Provide the (x, y) coordinate of the cell's center where the given text is located.  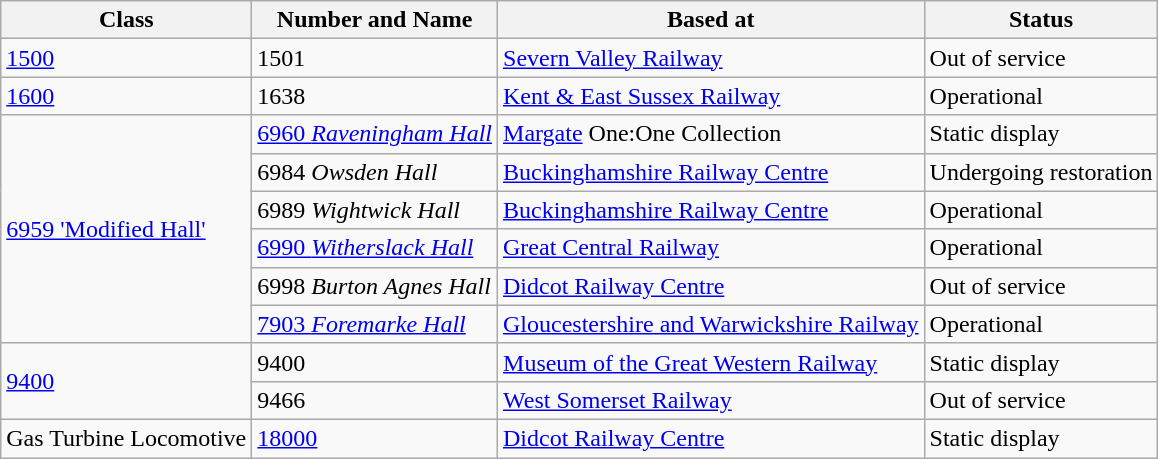
Number and Name (375, 20)
7903 Foremarke Hall (375, 324)
Status (1041, 20)
West Somerset Railway (712, 400)
6959 'Modified Hall' (126, 229)
Kent & East Sussex Railway (712, 96)
Great Central Railway (712, 248)
Gloucestershire and Warwickshire Railway (712, 324)
Museum of the Great Western Railway (712, 362)
6990 Witherslack Hall (375, 248)
6989 Wightwick Hall (375, 210)
Gas Turbine Locomotive (126, 438)
6984 Owsden Hall (375, 172)
Severn Valley Railway (712, 58)
Margate One:One Collection (712, 134)
1600 (126, 96)
Based at (712, 20)
1500 (126, 58)
6960 Raveningham Hall (375, 134)
9466 (375, 400)
1501 (375, 58)
1638 (375, 96)
18000 (375, 438)
Undergoing restoration (1041, 172)
Class (126, 20)
6998 Burton Agnes Hall (375, 286)
